Return the (x, y) coordinate for the center point of the cell that contains the specified text.  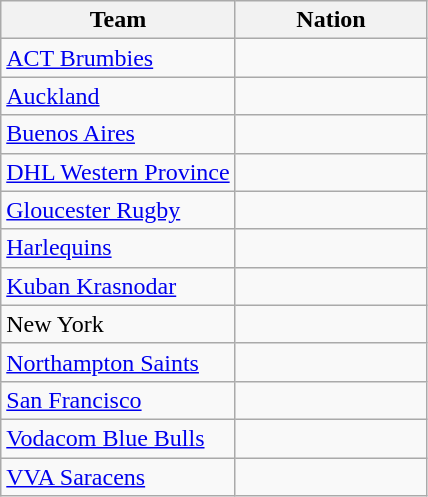
Buenos Aires (118, 134)
San Francisco (118, 400)
Kuban Krasnodar (118, 286)
DHL Western Province (118, 172)
Nation (331, 20)
VVA Saracens (118, 477)
Gloucester Rugby (118, 210)
Harlequins (118, 248)
Northampton Saints (118, 362)
Auckland (118, 96)
Vodacom Blue Bulls (118, 438)
ACT Brumbies (118, 58)
New York (118, 324)
Team (118, 20)
